Determine the [x, y] coordinate at the center of the cell enclosing the given text.  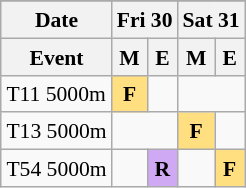
R [162, 168]
Date [56, 20]
T54 5000m [56, 168]
T13 5000m [56, 130]
Fri 30 [145, 20]
T11 5000m [56, 94]
Event [56, 56]
Sat 31 [212, 20]
